Pinpoint the cell where the given text exists, returning its (x, y) midpoint coordinate. 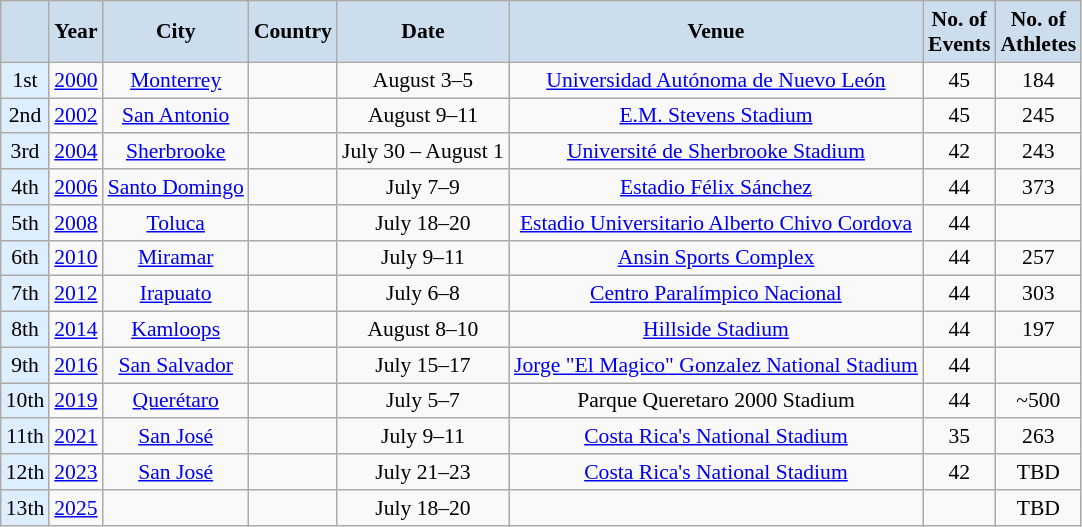
7th (26, 294)
August 8–10 (423, 330)
Kamloops (176, 330)
Irapuato (176, 294)
1st (26, 80)
2023 (76, 472)
2nd (26, 116)
San Salvador (176, 365)
2006 (76, 187)
2002 (76, 116)
11th (26, 437)
July 6–8 (423, 294)
Sherbrooke (176, 152)
2025 (76, 508)
Querétaro (176, 401)
~500 (1038, 401)
Parque Queretaro 2000 Stadium (716, 401)
No. ofAthletes (1038, 32)
Jorge "El Magico" Gonzalez National Stadium (716, 365)
2004 (76, 152)
245 (1038, 116)
Venue (716, 32)
257 (1038, 258)
197 (1038, 330)
6th (26, 258)
July 21–23 (423, 472)
13th (26, 508)
Ansin Sports Complex (716, 258)
August 9–11 (423, 116)
184 (1038, 80)
Country (293, 32)
July 5–7 (423, 401)
2016 (76, 365)
Centro Paralímpico Nacional (716, 294)
5th (26, 223)
373 (1038, 187)
2021 (76, 437)
July 30 – August 1 (423, 152)
2014 (76, 330)
July 7–9 (423, 187)
2010 (76, 258)
2008 (76, 223)
Santo Domingo (176, 187)
August 3–5 (423, 80)
10th (26, 401)
Miramar (176, 258)
City (176, 32)
243 (1038, 152)
12th (26, 472)
Hillside Stadium (716, 330)
35 (959, 437)
San Antonio (176, 116)
Year (76, 32)
Universidad Autónoma de Nuevo León (716, 80)
2019 (76, 401)
Monterrey (176, 80)
E.M. Stevens Stadium (716, 116)
Université de Sherbrooke Stadium (716, 152)
3rd (26, 152)
4th (26, 187)
Estadio Félix Sánchez (716, 187)
July 15–17 (423, 365)
9th (26, 365)
2000 (76, 80)
8th (26, 330)
303 (1038, 294)
Date (423, 32)
Estadio Universitario Alberto Chivo Cordova (716, 223)
263 (1038, 437)
No. of Events (959, 32)
Toluca (176, 223)
2012 (76, 294)
